Return [x, y] of the center of cell containing provided text 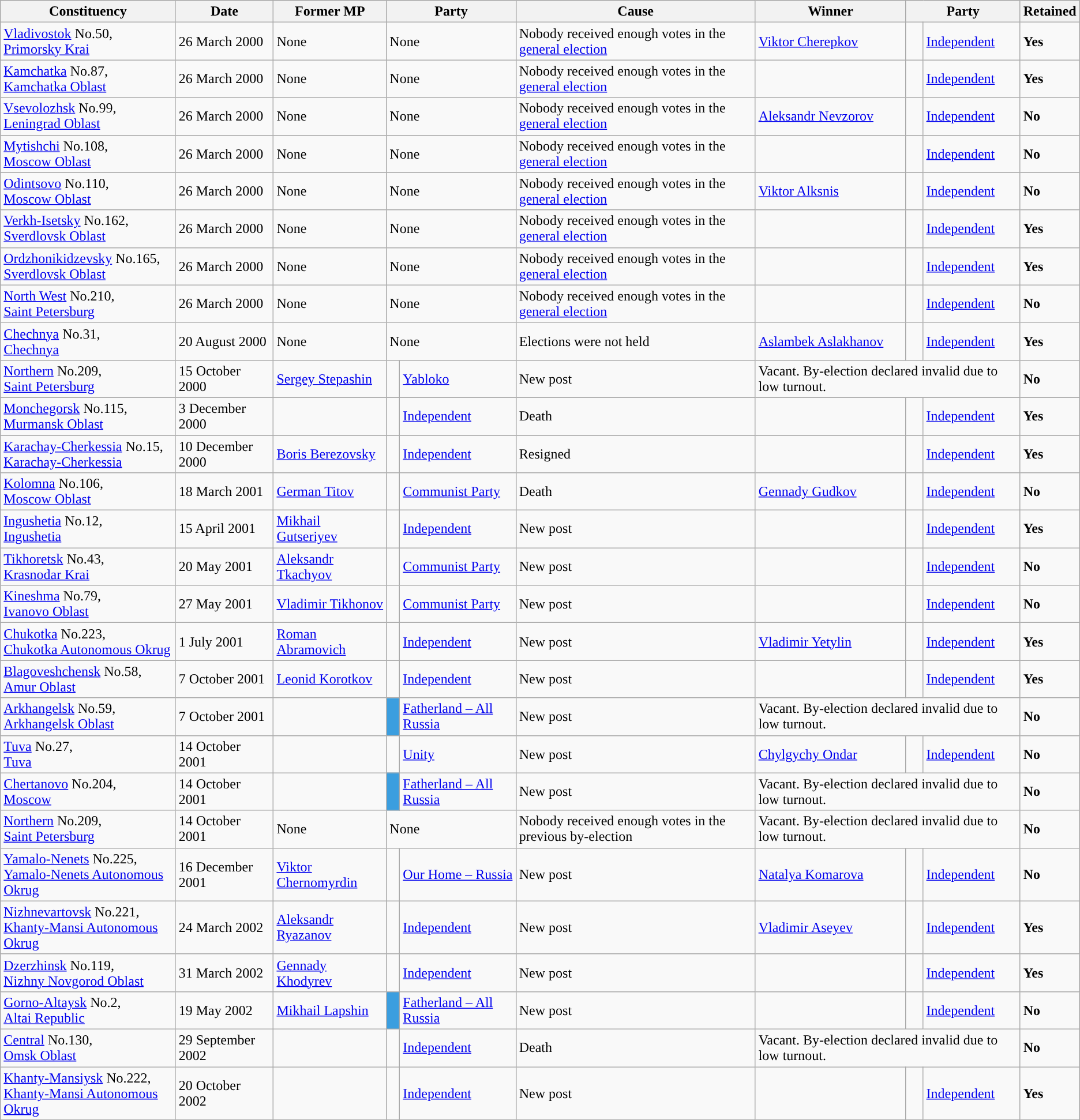
15 April 2001 [224, 529]
18 March 2001 [224, 491]
Tikhoretsk No.43,Krasnodar Krai [88, 566]
Viktor Cherepkov [831, 42]
Aleksandr Ryazanov [330, 927]
Nizhnevartovsk No.221,Khanty-Mansi Autonomous Okrug [88, 927]
16 December 2001 [224, 874]
Former MP [330, 12]
Yamalo-Nenets No.225,Yamalo-Nenets Autonomous Okrug [88, 874]
20 May 2001 [224, 566]
Vladimir Tikhonov [330, 604]
Dzerzhinsk No.119,Nizhny Novgorod Oblast [88, 972]
Blagoveshchensk No.58,Amur Oblast [88, 679]
1 July 2001 [224, 641]
Kolomna No.106,Moscow Oblast [88, 491]
Aleksandr Nevzorov [831, 116]
Chechnya No.31,Chechnya [88, 341]
Tuva No.27,Tuva [88, 754]
20 August 2000 [224, 341]
Gorno-Altaysk No.2,Altai Republic [88, 1010]
Arkhangelsk No.59,Arkhangelsk Oblast [88, 716]
Mytishchi No.108,Moscow Oblast [88, 153]
North West No.210,Saint Petersburg [88, 303]
Gennady Khodyrev [330, 972]
19 May 2002 [224, 1010]
Nobody received enough votes in the previous by-election [636, 829]
Monchegorsk No.115,Murmansk Oblast [88, 416]
Date [224, 12]
Karachay-Cherkessia No.15,Karachay-Cherkessia [88, 453]
Khanty-Mansiysk No.222,Khanty-Mansi Autonomous Okrug [88, 1093]
Yabloko [458, 378]
Vladimir Aseyev [831, 927]
Retained [1050, 12]
Leonid Korotkov [330, 679]
29 September 2002 [224, 1047]
Viktor Alksnis [831, 191]
3 December 2000 [224, 416]
Winner [831, 12]
Odintsovo No.110,Moscow Oblast [88, 191]
Verkh-Isetsky No.162,Sverdlovsk Oblast [88, 228]
Natalya Komarova [831, 874]
Chukotka No.223,Chukotka Autonomous Okrug [88, 641]
Boris Berezovsky [330, 453]
Elections were not held [636, 341]
Resigned [636, 453]
Vladimir Yetylin [831, 641]
Viktor Chernomyrdin [330, 874]
24 March 2002 [224, 927]
Vladivostok No.50,Primorsky Krai [88, 42]
Chertanovo No.204,Moscow [88, 791]
Gennady Gudkov [831, 491]
Aleksandr Tkachyov [330, 566]
Mikhail Gutseriyev [330, 529]
Sergey Stepashin [330, 378]
Our Home – Russia [458, 874]
Roman Abramovich [330, 641]
Unity [458, 754]
Ordzhonikidzevsky No.165,Sverdlovsk Oblast [88, 266]
Vsevolozhsk No.99,Leningrad Oblast [88, 116]
Chylgychy Ondar [831, 754]
Constituency [88, 12]
Ingushetia No.12,Ingushetia [88, 529]
Cause [636, 12]
31 March 2002 [224, 972]
Mikhail Lapshin [330, 1010]
Kamchatka No.87,Kamchatka Oblast [88, 78]
Central No.130,Omsk Oblast [88, 1047]
15 October 2000 [224, 378]
Aslambek Aslakhanov [831, 341]
27 May 2001 [224, 604]
20 October 2002 [224, 1093]
Kineshma No.79,Ivanovo Oblast [88, 604]
10 December 2000 [224, 453]
German Titov [330, 491]
